Extract the (x, y) coordinate from the center of the cell holding the provided text.  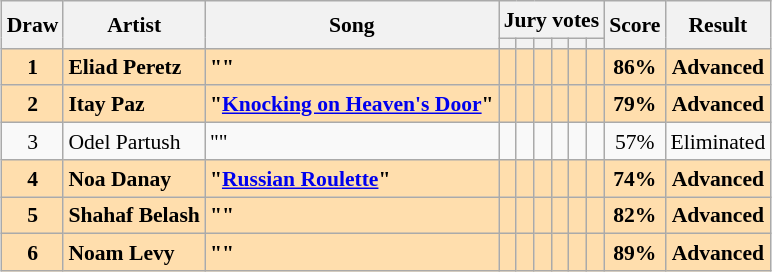
"Russian Roulette" (352, 178)
2 (33, 104)
6 (33, 252)
5 (33, 216)
Noam Levy (134, 252)
Artist (134, 24)
79% (634, 104)
57% (634, 142)
Eliminated (718, 142)
Noa Danay (134, 178)
Result (718, 24)
Odel Partush (134, 142)
Song (352, 24)
89% (634, 252)
Eliad Peretz (134, 66)
Jury votes (552, 20)
Score (634, 24)
Shahaf Belash (134, 216)
82% (634, 216)
3 (33, 142)
4 (33, 178)
Draw (33, 24)
Itay Paz (134, 104)
"Knocking on Heaven's Door" (352, 104)
1 (33, 66)
74% (634, 178)
86% (634, 66)
